Detect which cell encompasses the target text, then output its [X, Y] center coordinate. 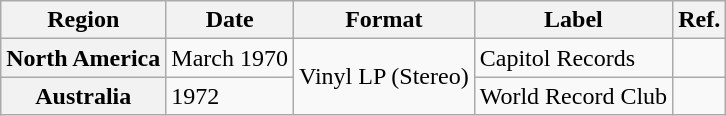
Label [573, 20]
Ref. [700, 20]
Date [230, 20]
1972 [230, 96]
World Record Club [573, 96]
Format [384, 20]
North America [84, 58]
March 1970 [230, 58]
Region [84, 20]
Australia [84, 96]
Vinyl LP (Stereo) [384, 77]
Capitol Records [573, 58]
